Identify which cell holds the provided text, then report its (x, y) central coordinate. 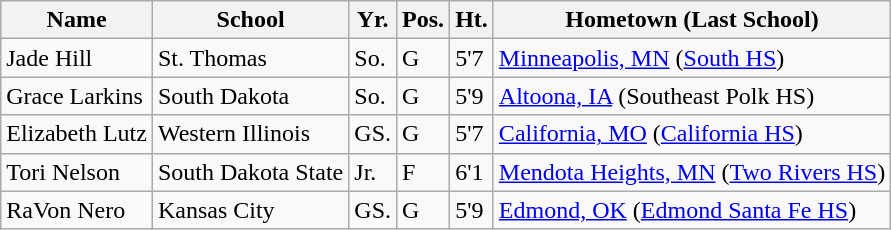
Ht. (472, 20)
F (424, 172)
School (250, 20)
Yr. (373, 20)
South Dakota State (250, 172)
Pos. (424, 20)
Western Illinois (250, 134)
South Dakota (250, 96)
Hometown (Last School) (692, 20)
Mendota Heights, MN (Two Rivers HS) (692, 172)
Minneapolis, MN (South HS) (692, 58)
Jade Hill (77, 58)
6'1 (472, 172)
Jr. (373, 172)
Kansas City (250, 210)
St. Thomas (250, 58)
Tori Nelson (77, 172)
Edmond, OK (Edmond Santa Fe HS) (692, 210)
Grace Larkins (77, 96)
Altoona, IA (Southeast Polk HS) (692, 96)
California, MO (California HS) (692, 134)
Name (77, 20)
RaVon Nero (77, 210)
Elizabeth Lutz (77, 134)
